For the text-containing cell, return its midpoint in (X, Y) coordinate format. 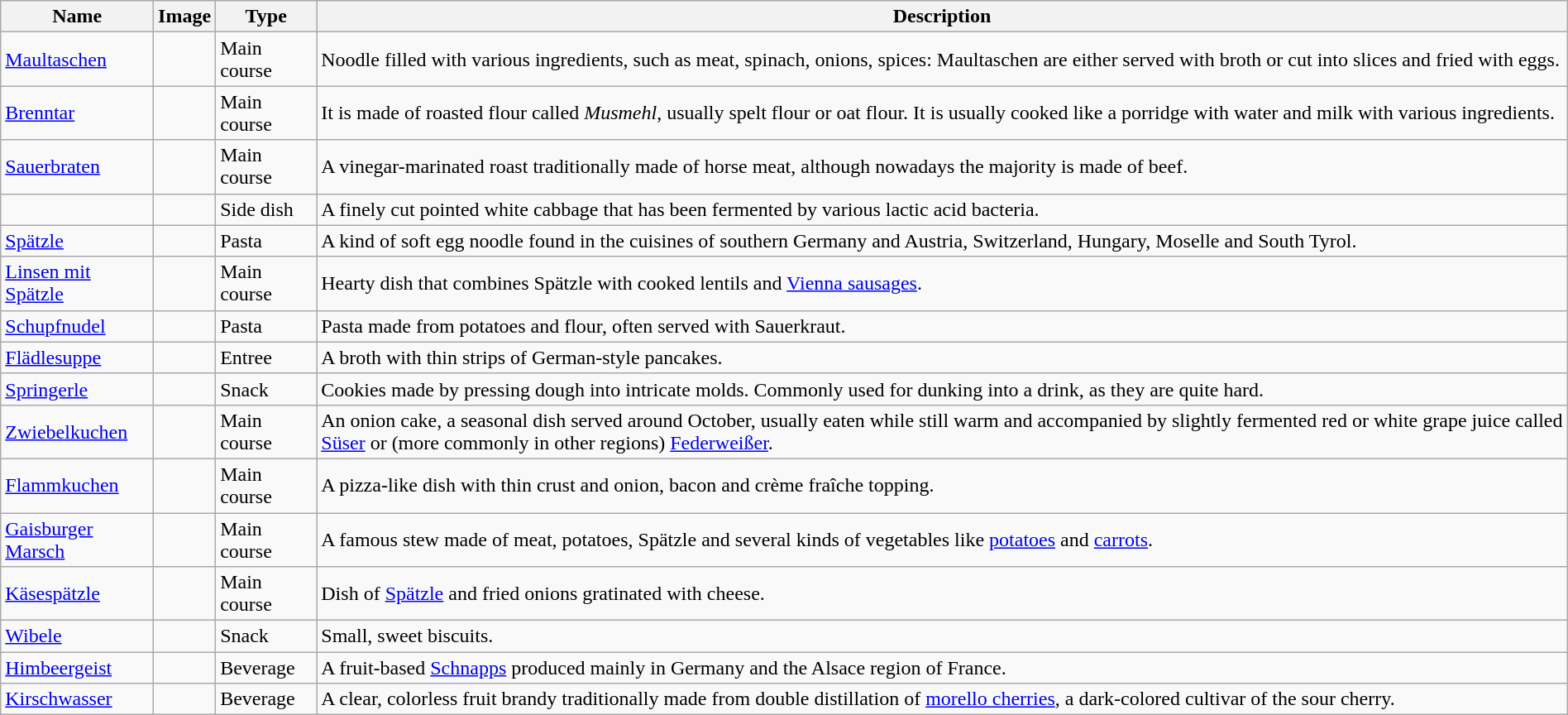
Description (942, 17)
A vinegar-marinated roast traditionally made of horse meat, although nowadays the majority is made of beef. (942, 167)
A pizza-like dish with thin crust and onion, bacon and crème fraîche topping. (942, 485)
A broth with thin strips of German-style pancakes. (942, 357)
Image (185, 17)
Spätzle (78, 241)
Entree (266, 357)
A finely cut pointed white cabbage that has been fermented by various lactic acid bacteria. (942, 209)
A famous stew made of meat, potatoes, Spätzle and several kinds of vegetables like potatoes and carrots. (942, 540)
A fruit-based Schnapps produced mainly in Germany and the Alsace region of France. (942, 668)
Zwiebelkuchen (78, 432)
Springerle (78, 389)
Side dish (266, 209)
Small, sweet biscuits. (942, 636)
Flädlesuppe (78, 357)
Pasta made from potatoes and flour, often served with Sauerkraut. (942, 326)
Type (266, 17)
A kind of soft egg noodle found in the cuisines of southern Germany and Austria, Switzerland, Hungary, Moselle and South Tyrol. (942, 241)
Name (78, 17)
Käsespätzle (78, 594)
Maultaschen (78, 60)
Brenntar (78, 113)
A clear, colorless fruit brandy traditionally made from double distillation of morello cherries, a dark-colored cultivar of the sour cherry. (942, 699)
Himbeergeist (78, 668)
Wibele (78, 636)
Hearty dish that combines Spätzle with cooked lentils and Vienna sausages. (942, 283)
Schupfnudel (78, 326)
Cookies made by pressing dough into intricate molds. Commonly used for dunking into a drink, as they are quite hard. (942, 389)
Sauerbraten (78, 167)
Dish of Spätzle and fried onions gratinated with cheese. (942, 594)
Flammkuchen (78, 485)
Gaisburger Marsch (78, 540)
Linsen mit Spätzle (78, 283)
Kirschwasser (78, 699)
